Return the [x, y] coordinate for the center point of the cell that contains the specified text.  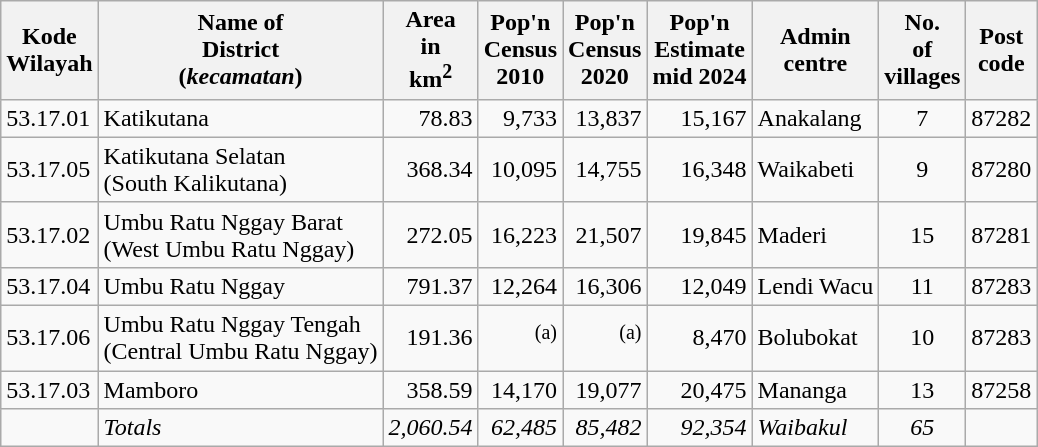
Maderi [816, 234]
53.17.04 [50, 286]
9 [922, 170]
53.17.06 [50, 338]
85,482 [605, 428]
15 [922, 234]
87282 [1002, 118]
Umbu Ratu Nggay [240, 286]
8,470 [700, 338]
791.37 [430, 286]
19,077 [605, 390]
16,348 [700, 170]
Umbu Ratu Nggay Tengah (Central Umbu Ratu Nggay) [240, 338]
65 [922, 428]
272.05 [430, 234]
2,060.54 [430, 428]
Pop'nCensus2010 [520, 50]
53.17.03 [50, 390]
Name ofDistrict(kecamatan) [240, 50]
Mamboro [240, 390]
21,507 [605, 234]
53.17.05 [50, 170]
Area in km2 [430, 50]
9,733 [520, 118]
20,475 [700, 390]
16,306 [605, 286]
Anakalang [816, 118]
87258 [1002, 390]
Waikabeti [816, 170]
Bolubokat [816, 338]
Mananga [816, 390]
Katikutana [240, 118]
10 [922, 338]
Admin centre [816, 50]
92,354 [700, 428]
11 [922, 286]
14,755 [605, 170]
53.17.02 [50, 234]
15,167 [700, 118]
16,223 [520, 234]
78.83 [430, 118]
13 [922, 390]
191.36 [430, 338]
7 [922, 118]
10,095 [520, 170]
Waibakul [816, 428]
13,837 [605, 118]
62,485 [520, 428]
Pop'nCensus2020 [605, 50]
12,264 [520, 286]
19,845 [700, 234]
87281 [1002, 234]
Umbu Ratu Nggay Barat (West Umbu Ratu Nggay) [240, 234]
53.17.01 [50, 118]
Pop'nEstimatemid 2024 [700, 50]
Postcode [1002, 50]
No. ofvillages [922, 50]
358.59 [430, 390]
368.34 [430, 170]
Katikutana Selatan (South Kalikutana) [240, 170]
Totals [240, 428]
12,049 [700, 286]
Lendi Wacu [816, 286]
14,170 [520, 390]
87280 [1002, 170]
Kode Wilayah [50, 50]
